Detect which cell encompasses the target text, then output its [X, Y] center coordinate. 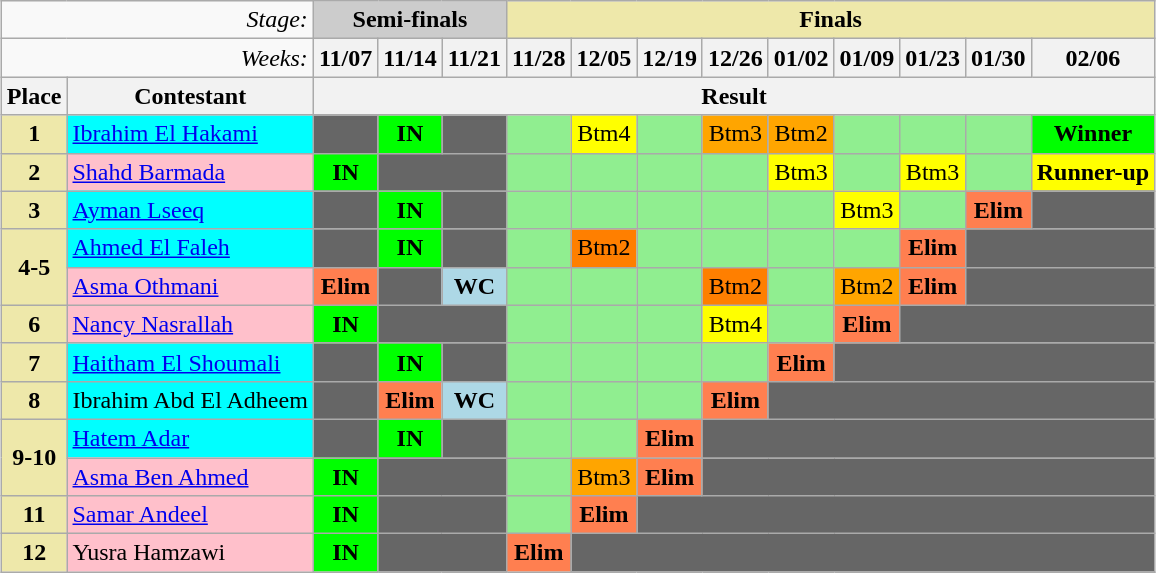
Runner-up [1093, 172]
Asma Othmani [190, 286]
Result [734, 96]
Weeks: [157, 58]
Stage: [157, 20]
11/07 [345, 58]
2 [34, 172]
Place [34, 96]
4-5 [34, 267]
Ibrahim Abd El Adheem [190, 400]
8 [34, 400]
02/06 [1093, 58]
01/23 [933, 58]
12/26 [735, 58]
12 [34, 553]
3 [34, 210]
Ahmed El Faleh [190, 248]
Asma Ben Ahmed [190, 477]
12/05 [604, 58]
Contestant [190, 96]
Ibrahim El Hakami [190, 134]
01/02 [801, 58]
Hatem Adar [190, 438]
Samar Andeel [190, 515]
Shahd Barmada [190, 172]
Winner [1093, 134]
9-10 [34, 457]
12/19 [670, 58]
01/09 [867, 58]
6 [34, 324]
Semi-finals [410, 20]
Nancy Nasrallah [190, 324]
01/30 [998, 58]
11/21 [474, 58]
11/28 [539, 58]
Finals [831, 20]
11/14 [410, 58]
Yusra Hamzawi [190, 553]
1 [34, 134]
Haitham El Shoumali [190, 362]
Ayman Lseeq [190, 210]
7 [34, 362]
11 [34, 515]
